For the text-containing cell, return its midpoint in (x, y) coordinate format. 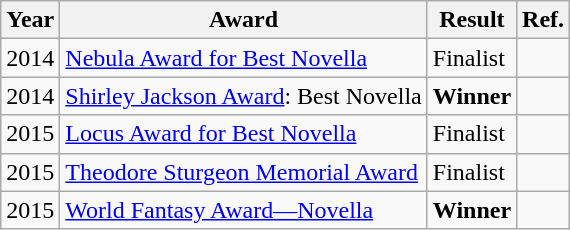
Award (244, 20)
Ref. (544, 20)
Nebula Award for Best Novella (244, 58)
Theodore Sturgeon Memorial Award (244, 172)
Result (472, 20)
Year (30, 20)
Locus Award for Best Novella (244, 134)
World Fantasy Award—Novella (244, 210)
Shirley Jackson Award: Best Novella (244, 96)
